Capture the cell that displays the provided text and extract its [X, Y] central coordinate. 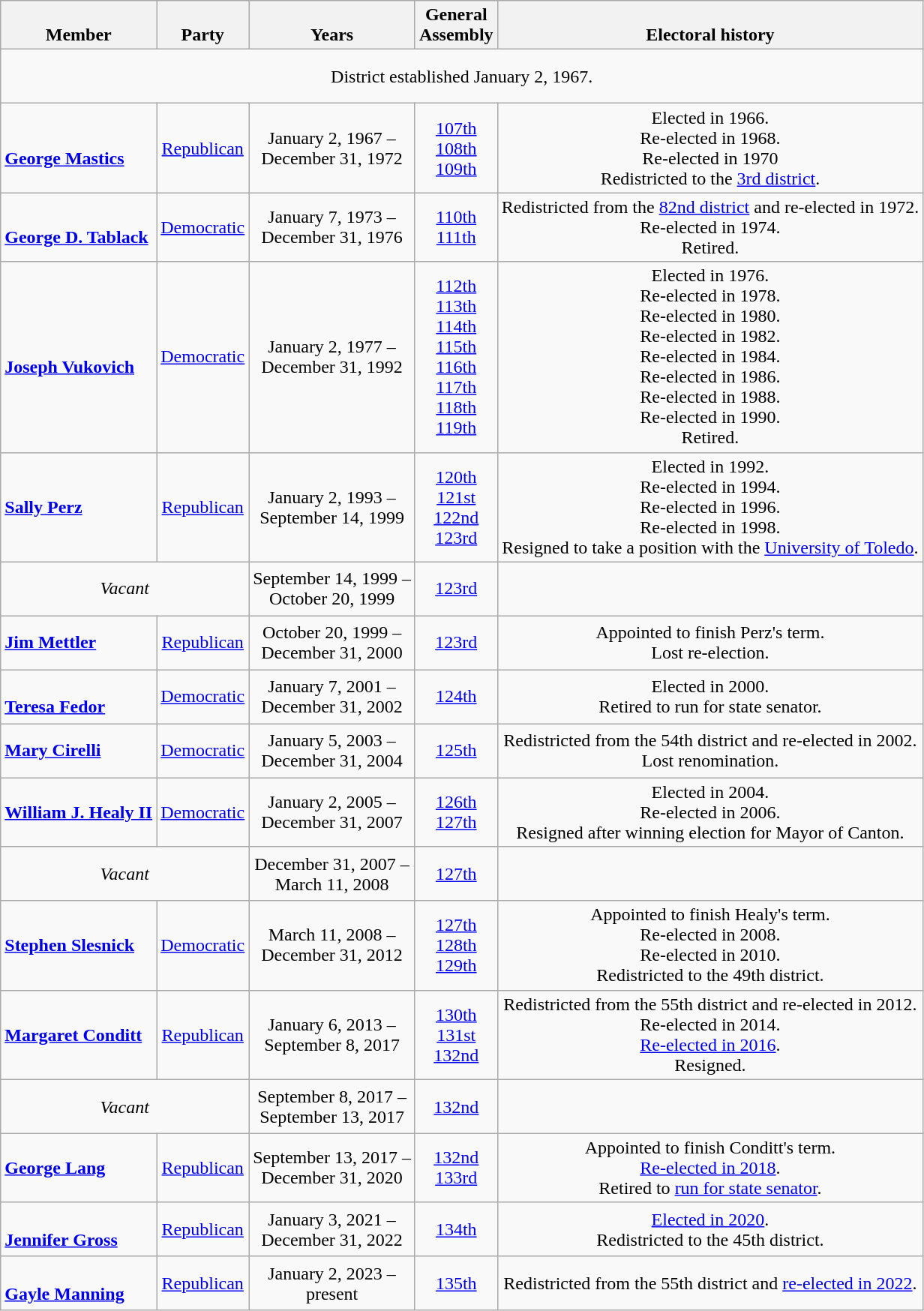
January 2, 1993 –September 14, 1999 [332, 507]
Appointed to finish Healy's term.Re-elected in 2008.Re-elected in 2010.Redistricted to the 49th district. [710, 945]
126th127th [456, 812]
December 31, 2007 –March 11, 2008 [332, 874]
135th [456, 1283]
134th [456, 1229]
George D. Tablack [79, 227]
Stephen Slesnick [79, 945]
124th [456, 697]
William J. Healy II [79, 812]
January 3, 2021 –December 31, 2022 [332, 1229]
Jennifer Gross [79, 1229]
Years [332, 25]
127th [456, 874]
Appointed to finish Conditt's term.Re-elected in 2018.Retired to run for state senator. [710, 1168]
Sally Perz [79, 507]
October 20, 1999 –December 31, 2000 [332, 643]
September 13, 2017 –December 31, 2020 [332, 1168]
September 14, 1999 –October 20, 1999 [332, 589]
September 8, 2017 –September 13, 2017 [332, 1106]
127th128th129th [456, 945]
March 11, 2008 –December 31, 2012 [332, 945]
132nd133rd [456, 1168]
Gayle Manning [79, 1283]
Redistricted from the 54th district and re-elected in 2002.Lost renomination. [710, 751]
January 2, 2023 –present [332, 1283]
January 6, 2013 –September 8, 2017 [332, 1035]
January 5, 2003 –December 31, 2004 [332, 751]
January 2, 1977 –December 31, 1992 [332, 357]
District established January 2, 1967. [462, 76]
Party [202, 25]
Teresa Fedor [79, 697]
Redistricted from the 82nd district and re-elected in 1972.Re-elected in 1974.Retired. [710, 227]
Elected in 1966.Re-elected in 1968.Re-elected in 1970Redistricted to the 3rd district. [710, 148]
Redistricted from the 55th district and re-elected in 2012.Re-elected in 2014.Re-elected in 2016.Resigned. [710, 1035]
Jim Mettler [79, 643]
Member [79, 25]
January 7, 2001 –December 31, 2002 [332, 697]
107th108th109th [456, 148]
110th111th [456, 227]
January 7, 1973 –December 31, 1976 [332, 227]
Redistricted from the 55th district and re-elected in 2022. [710, 1283]
George Mastics [79, 148]
Margaret Conditt [79, 1035]
Mary Cirelli [79, 751]
112th113th114th115th116th117th118th119th [456, 357]
132nd [456, 1106]
120th121st122nd123rd [456, 507]
130th131st132nd [456, 1035]
January 2, 2005 –December 31, 2007 [332, 812]
GeneralAssembly [456, 25]
Elected in 2004.Re-elected in 2006.Resigned after winning election for Mayor of Canton. [710, 812]
January 2, 1967 –December 31, 1972 [332, 148]
Appointed to finish Perz's term.Lost re-election. [710, 643]
Elected in 1992.Re-elected in 1994.Re-elected in 1996.Re-elected in 1998.Resigned to take a position with the University of Toledo. [710, 507]
Joseph Vukovich [79, 357]
Elected in 2000.Retired to run for state senator. [710, 697]
George Lang [79, 1168]
Elected in 2020.Redistricted to the 45th district. [710, 1229]
125th [456, 751]
Electoral history [710, 25]
